Locate the cell with the specified text and output its (x, y) center coordinate. 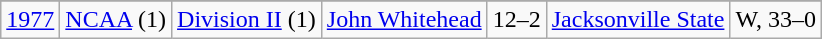
John Whitehead (404, 20)
1977 (30, 20)
NCAA (1) (116, 20)
Division II (1) (247, 20)
12–2 (516, 20)
W, 33–0 (776, 20)
Jacksonville State (638, 20)
